Extract the (x, y) coordinate from the center of the cell holding the provided text.  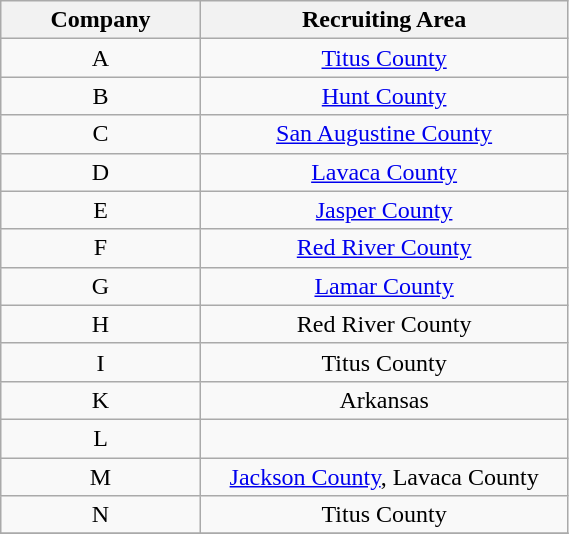
Lavaca County (384, 172)
C (100, 134)
F (100, 248)
G (100, 286)
Arkansas (384, 400)
N (100, 515)
K (100, 400)
A (100, 58)
D (100, 172)
M (100, 477)
B (100, 96)
Jasper County (384, 210)
H (100, 324)
Lamar County (384, 286)
L (100, 438)
I (100, 362)
Recruiting Area (384, 20)
Jackson County, Lavaca County (384, 477)
Company (100, 20)
E (100, 210)
San Augustine County (384, 134)
Hunt County (384, 96)
